Provide the [x, y] coordinate of the cell's center where the given text is located.  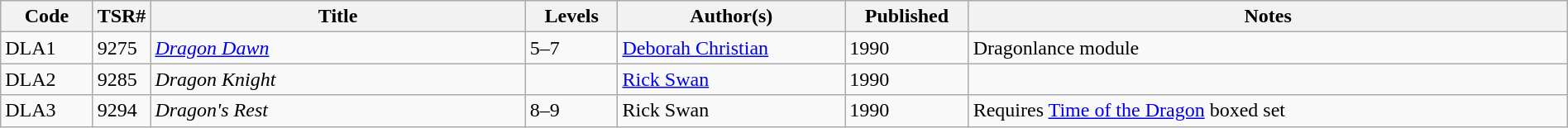
Dragon Knight [337, 79]
TSR# [122, 17]
Published [906, 17]
8–9 [571, 111]
9285 [122, 79]
Deborah Christian [731, 48]
Author(s) [731, 17]
5–7 [571, 48]
Requires Time of the Dragon boxed set [1268, 111]
Dragonlance module [1268, 48]
DLA2 [46, 79]
9294 [122, 111]
Dragon's Rest [337, 111]
9275 [122, 48]
Title [337, 17]
DLA1 [46, 48]
Dragon Dawn [337, 48]
DLA3 [46, 111]
Code [46, 17]
Levels [571, 17]
Notes [1268, 17]
